Output the (x, y) coordinate of the center of the cell containing the given text.  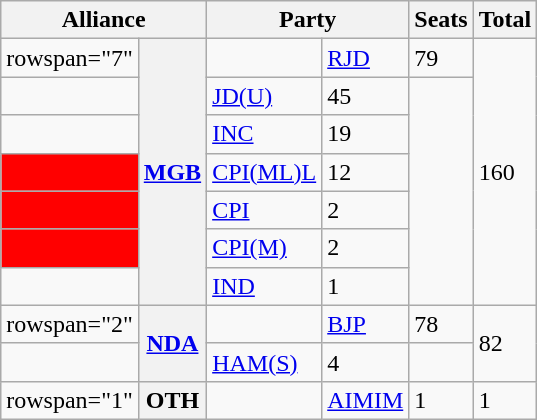
JD(U) (264, 96)
79 (441, 58)
160 (505, 172)
82 (505, 343)
rowspan="1" (70, 400)
rowspan="7" (70, 58)
Alliance (104, 20)
CPI (264, 210)
19 (366, 134)
HAM(S) (264, 362)
CPI(ML)L (264, 172)
BJP (366, 324)
12 (366, 172)
IND (264, 286)
Seats (441, 20)
CPI(M) (264, 248)
NDA (172, 343)
AIMIM (366, 400)
MGB (172, 172)
RJD (366, 58)
45 (366, 96)
78 (441, 324)
Total (505, 20)
INC (264, 134)
4 (366, 362)
rowspan="2" (70, 324)
OTH (172, 400)
Party (308, 20)
